Detect which cell encompasses the target text, then output its [x, y] center coordinate. 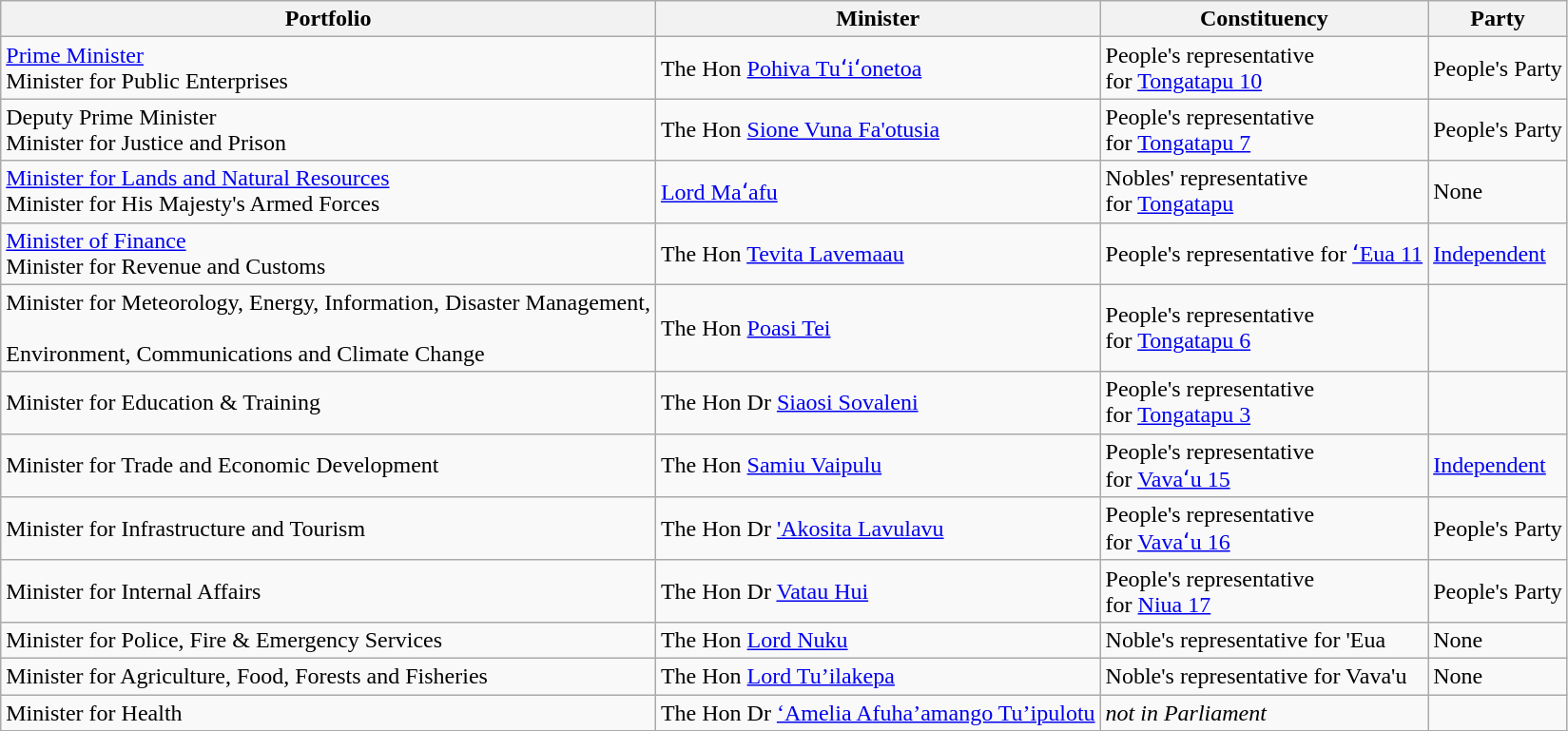
People's representative for ʻEua 11 [1265, 253]
Deputy Prime Minister Minister for Justice and Prison [329, 129]
People's representativefor Vavaʻu 15 [1265, 466]
Minister for Health [329, 712]
The Hon Lord Nuku [878, 640]
The Hon Dr 'Akosita Lavulavu [878, 529]
Minister for Internal Affairs [329, 591]
People's representativefor Tongatapu 7 [1265, 129]
People's representativefor Vavaʻu 16 [1265, 529]
The Hon Pohiva Tuʻiʻonetoa [878, 68]
The Hon Tevita Lavemaau [878, 253]
Constituency [1265, 19]
Minister [878, 19]
People's representativefor Tongatapu 10 [1265, 68]
Lord Maʻafu [878, 192]
Minister for Infrastructure and Tourism [329, 529]
Nobles' representativefor Tongatapu [1265, 192]
The Hon Lord Tu’ilakepa [878, 676]
Minister of Finance Minister for Revenue and Customs [329, 253]
People's representativefor Tongatapu 6 [1265, 328]
People's representativefor Tongatapu 3 [1265, 403]
The Hon Sione Vuna Fa'otusia [878, 129]
The Hon Dr Vatau Hui [878, 591]
Prime Minister Minister for Public Enterprises [329, 68]
Minister for Meteorology, Energy, Information, Disaster Management, Environment, Communications and Climate Change [329, 328]
The Hon Samiu Vaipulu [878, 466]
Minister for Agriculture, Food, Forests and Fisheries [329, 676]
not in Parliament [1265, 712]
Minister for Police, Fire & Emergency Services [329, 640]
Portfolio [329, 19]
Minister for Trade and Economic Development [329, 466]
The Hon Dr Siaosi Sovaleni [878, 403]
Minister for Lands and Natural Resources Minister for His Majesty's Armed Forces [329, 192]
Party [1499, 19]
Noble's representative for 'Eua [1265, 640]
The Hon Dr ‘Amelia Afuha’amango Tu’ipulotu [878, 712]
The Hon Poasi Tei [878, 328]
Minister for Education & Training [329, 403]
Noble's representative for Vava'u [1265, 676]
People's representativefor Niua 17 [1265, 591]
